Output the [x, y] coordinate of the center of the cell containing the given text.  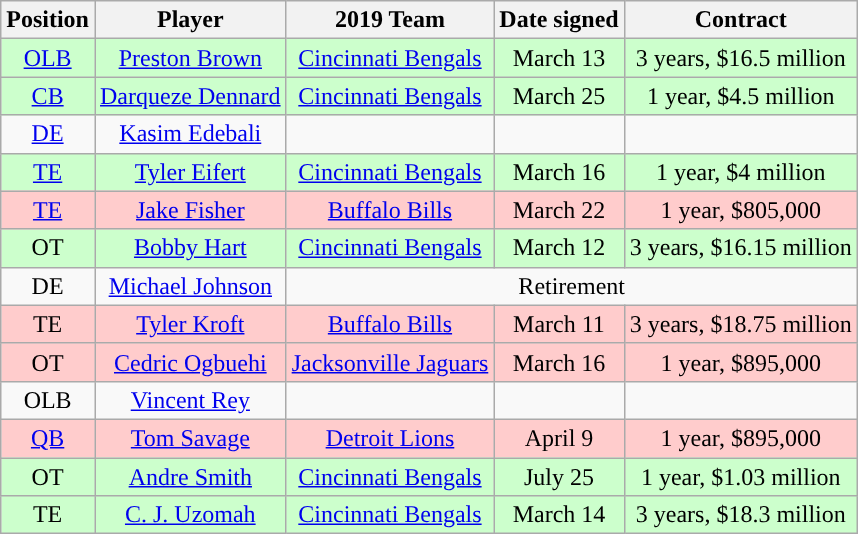
Andre Smith [190, 477]
Contract [740, 20]
March 14 [559, 515]
Tyler Eifert [190, 172]
April 9 [559, 438]
Darqueze Dennard [190, 96]
C. J. Uzomah [190, 515]
March 25 [559, 96]
Jacksonville Jaguars [390, 362]
March 22 [559, 210]
CB [48, 96]
Position [48, 20]
2019 Team [390, 20]
Tyler Kroft [190, 324]
Tom Savage [190, 438]
3 years, $18.3 million [740, 515]
1 year, $1.03 million [740, 477]
Michael Johnson [190, 286]
3 years, $16.15 million [740, 248]
Player [190, 20]
March 13 [559, 58]
Cedric Ogbuehi [190, 362]
QB [48, 438]
July 25 [559, 477]
March 11 [559, 324]
Detroit Lions [390, 438]
Bobby Hart [190, 248]
3 years, $16.5 million [740, 58]
Preston Brown [190, 58]
Jake Fisher [190, 210]
1 year, $4.5 million [740, 96]
Date signed [559, 20]
3 years, $18.75 million [740, 324]
1 year, $4 million [740, 172]
March 12 [559, 248]
Kasim Edebali [190, 134]
1 year, $805,000 [740, 210]
Retirement [572, 286]
Vincent Rey [190, 400]
